Scan for the cell matching the given text and deliver its [x, y] coordinate at center. 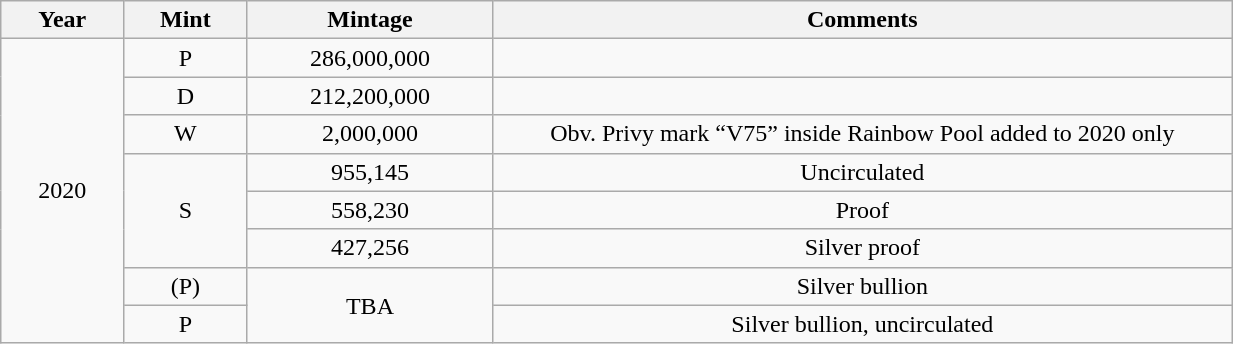
427,256 [370, 248]
2020 [62, 191]
Obv. Privy mark “V75” inside Rainbow Pool added to 2020 only [862, 134]
Mintage [370, 20]
212,200,000 [370, 96]
TBA [370, 305]
(P) [186, 286]
Comments [862, 20]
286,000,000 [370, 58]
Proof [862, 210]
Year [62, 20]
Silver bullion [862, 286]
Uncirculated [862, 172]
558,230 [370, 210]
Silver proof [862, 248]
955,145 [370, 172]
S [186, 210]
W [186, 134]
Mint [186, 20]
2,000,000 [370, 134]
Silver bullion, uncirculated [862, 324]
D [186, 96]
